Detect which cell encompasses the target text, then output its (X, Y) center coordinate. 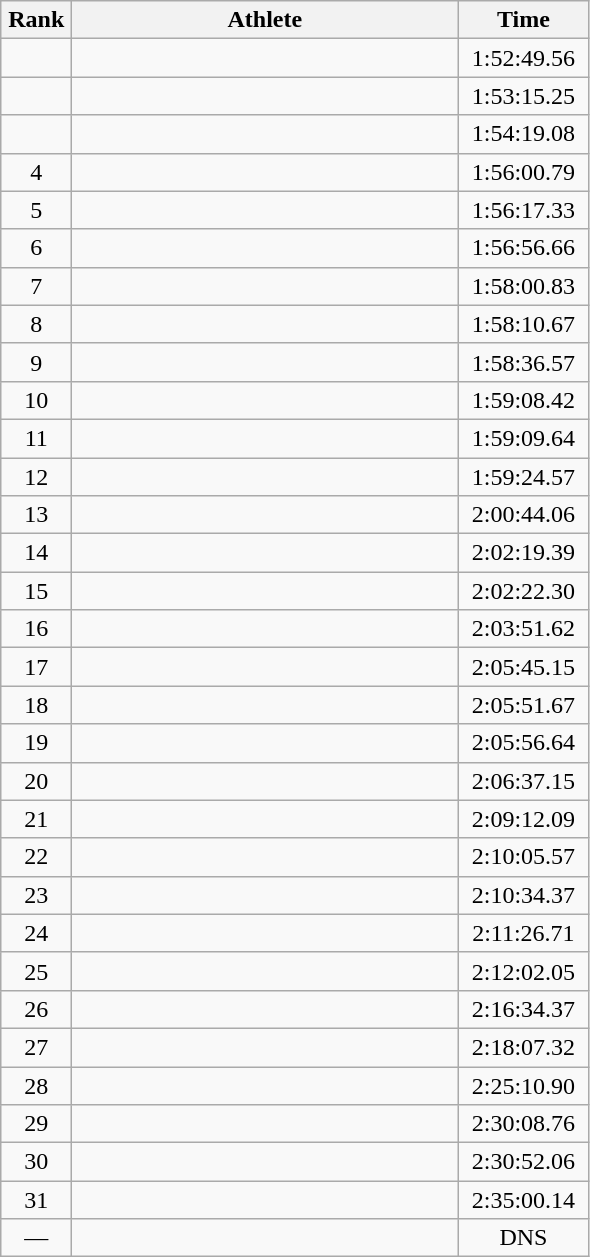
1:58:00.83 (524, 286)
2:30:52.06 (524, 1162)
29 (36, 1124)
2:18:07.32 (524, 1047)
2:05:51.67 (524, 705)
17 (36, 667)
11 (36, 438)
1:58:36.57 (524, 362)
22 (36, 857)
7 (36, 286)
28 (36, 1085)
2:05:45.15 (524, 667)
1:56:56.66 (524, 248)
2:10:34.37 (524, 895)
2:12:02.05 (524, 971)
20 (36, 781)
5 (36, 210)
21 (36, 819)
2:10:05.57 (524, 857)
24 (36, 933)
14 (36, 553)
2:30:08.76 (524, 1124)
10 (36, 400)
1:56:00.79 (524, 172)
Time (524, 20)
1:53:15.25 (524, 96)
2:02:19.39 (524, 553)
1:54:19.08 (524, 134)
2:25:10.90 (524, 1085)
26 (36, 1009)
9 (36, 362)
1:56:17.33 (524, 210)
15 (36, 591)
1:59:09.64 (524, 438)
2:16:34.37 (524, 1009)
18 (36, 705)
12 (36, 477)
1:58:10.67 (524, 324)
16 (36, 629)
1:59:24.57 (524, 477)
2:03:51.62 (524, 629)
2:09:12.09 (524, 819)
1:52:49.56 (524, 58)
8 (36, 324)
2:35:00.14 (524, 1200)
4 (36, 172)
6 (36, 248)
2:11:26.71 (524, 933)
30 (36, 1162)
DNS (524, 1238)
31 (36, 1200)
13 (36, 515)
19 (36, 743)
2:02:22.30 (524, 591)
2:00:44.06 (524, 515)
2:06:37.15 (524, 781)
27 (36, 1047)
1:59:08.42 (524, 400)
23 (36, 895)
Athlete (265, 20)
— (36, 1238)
Rank (36, 20)
25 (36, 971)
2:05:56.64 (524, 743)
